From the cell containing the given text, extract its center point as (X, Y) coordinate. 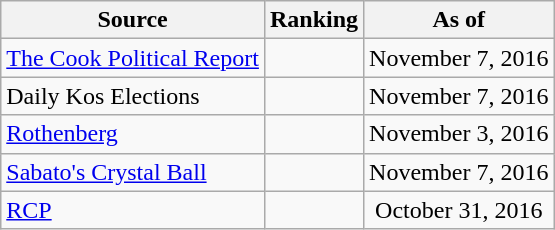
Rothenberg (133, 134)
November 3, 2016 (459, 134)
Source (133, 20)
The Cook Political Report (133, 58)
Sabato's Crystal Ball (133, 172)
As of (459, 20)
October 31, 2016 (459, 210)
Daily Kos Elections (133, 96)
Ranking (314, 20)
RCP (133, 210)
